Return the (x, y) coordinate for the center point of the cell that contains the specified text.  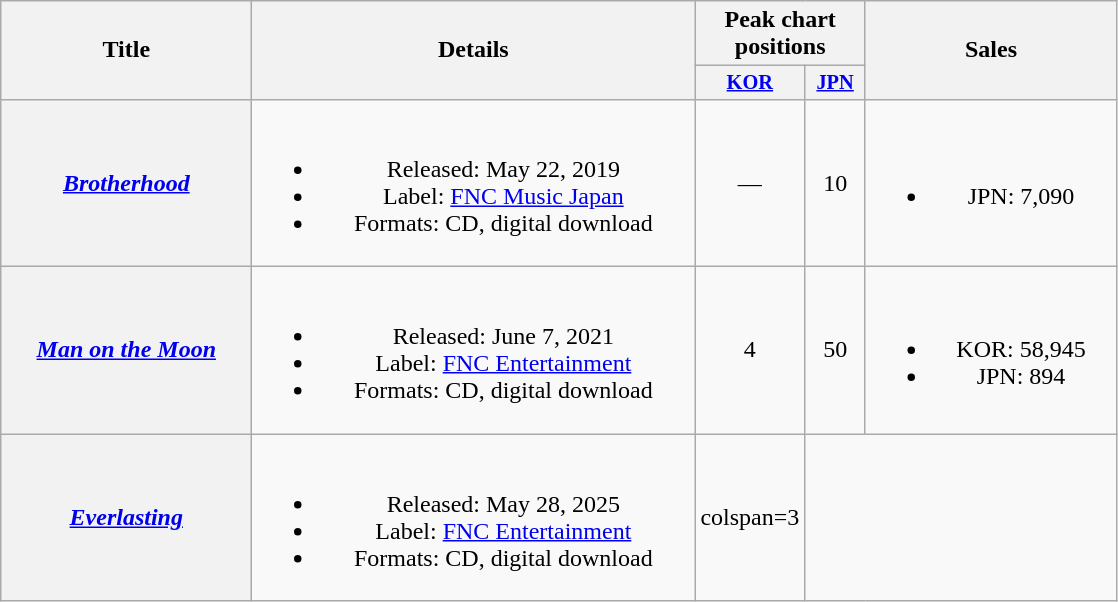
10 (836, 182)
Brotherhood (126, 182)
KOR: 58,945JPN: 894 (990, 350)
— (750, 182)
colspan=3 (750, 518)
Sales (990, 50)
JPN (836, 83)
50 (836, 350)
Title (126, 50)
Released: June 7, 2021 Label: FNC EntertainmentFormats: CD, digital download (474, 350)
Peak chart positions (780, 34)
KOR (750, 83)
4 (750, 350)
JPN: 7,090 (990, 182)
Everlasting (126, 518)
Released: May 22, 2019 Label: FNC Music JapanFormats: CD, digital download (474, 182)
Released: May 28, 2025 Label: FNC EntertainmentFormats: CD, digital download (474, 518)
Man on the Moon (126, 350)
Details (474, 50)
